Detect which cell encompasses the target text, then output its (x, y) center coordinate. 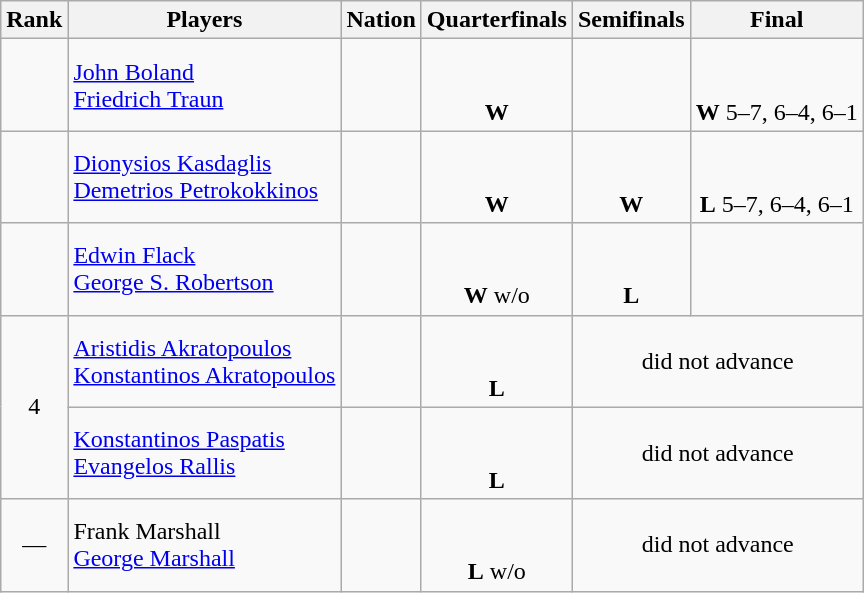
— (34, 545)
L w/o (496, 545)
Edwin FlackGeorge S. Robertson (204, 269)
Frank MarshallGeorge Marshall (204, 545)
Aristidis AkratopoulosKonstantinos Akratopoulos (204, 361)
Semifinals (631, 20)
Nation (381, 20)
Players (204, 20)
Dionysios KasdaglisDemetrios Petrokokkinos (204, 177)
Konstantinos PaspatisEvangelos Rallis (204, 453)
Rank (34, 20)
John BolandFriedrich Traun (204, 85)
Final (776, 20)
L 5–7, 6–4, 6–1 (776, 177)
4 (34, 407)
W 5–7, 6–4, 6–1 (776, 85)
Quarterfinals (496, 20)
W w/o (496, 269)
